Locate the cell with the specified text and output its [X, Y] center coordinate. 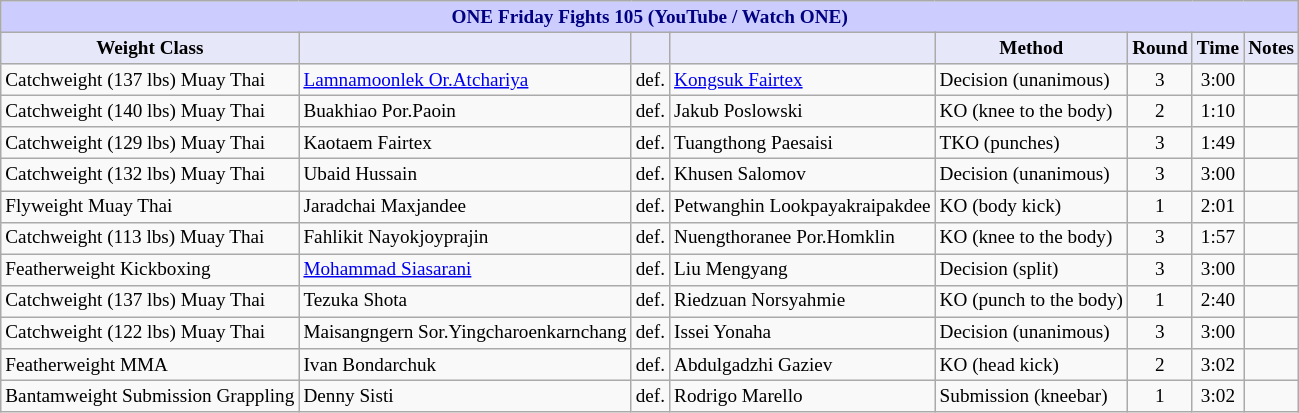
ONE Friday Fights 105 (YouTube / Watch ONE) [650, 17]
Issei Yonaha [803, 333]
Featherweight MMA [150, 365]
Khusen Salomov [803, 175]
Flyweight Muay Thai [150, 206]
Liu Mengyang [803, 270]
Featherweight Kickboxing [150, 270]
Lamnamoonlek Or.Atchariya [465, 80]
Kongsuk Fairtex [803, 80]
KO (punch to the body) [1032, 301]
1:49 [1218, 143]
Petwanghin Lookpayakraipakdee [803, 206]
Tezuka Shota [465, 301]
Catchweight (129 lbs) Muay Thai [150, 143]
KO (head kick) [1032, 365]
Round [1160, 48]
Catchweight (132 lbs) Muay Thai [150, 175]
Jaradchai Maxjandee [465, 206]
Denny Sisti [465, 396]
Catchweight (122 lbs) Muay Thai [150, 333]
Notes [1272, 48]
Method [1032, 48]
Weight Class [150, 48]
1:57 [1218, 238]
Tuangthong Paesaisi [803, 143]
2:01 [1218, 206]
1:10 [1218, 111]
Riedzuan Norsyahmie [803, 301]
Catchweight (140 lbs) Muay Thai [150, 111]
Kaotaem Fairtex [465, 143]
Decision (split) [1032, 270]
Fahlikit Nayokjoyprajin [465, 238]
Ubaid Hussain [465, 175]
KO (body kick) [1032, 206]
Time [1218, 48]
TKO (punches) [1032, 143]
Bantamweight Submission Grappling [150, 396]
Buakhiao Por.Paoin [465, 111]
Submission (kneebar) [1032, 396]
Abdulgadzhi Gaziev [803, 365]
Maisangngern Sor.Yingcharoenkarnchang [465, 333]
Nuengthoranee Por.Homklin [803, 238]
2:40 [1218, 301]
Jakub Poslowski [803, 111]
Rodrigo Marello [803, 396]
Ivan Bondarchuk [465, 365]
Catchweight (113 lbs) Muay Thai [150, 238]
Mohammad Siasarani [465, 270]
